Locate the cell with the specified text and output its (X, Y) center coordinate. 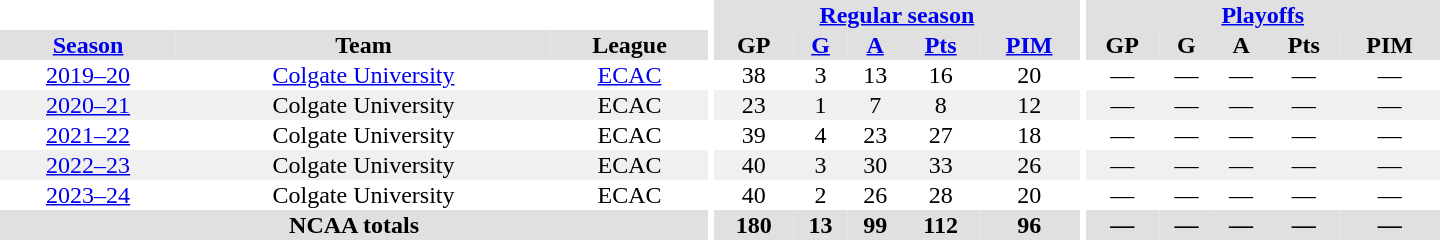
2022–23 (88, 165)
28 (941, 195)
1 (820, 105)
2021–22 (88, 135)
Playoffs (1263, 15)
Regular season (896, 15)
12 (1030, 105)
NCAA totals (354, 225)
16 (941, 75)
2023–24 (88, 195)
18 (1030, 135)
2020–21 (88, 105)
7 (876, 105)
Team (364, 45)
Season (88, 45)
33 (941, 165)
112 (941, 225)
96 (1030, 225)
30 (876, 165)
League (630, 45)
180 (754, 225)
4 (820, 135)
99 (876, 225)
38 (754, 75)
27 (941, 135)
2 (820, 195)
2019–20 (88, 75)
39 (754, 135)
8 (941, 105)
